Find where the given text appears and provide that cell's center as [x, y] coordinate. 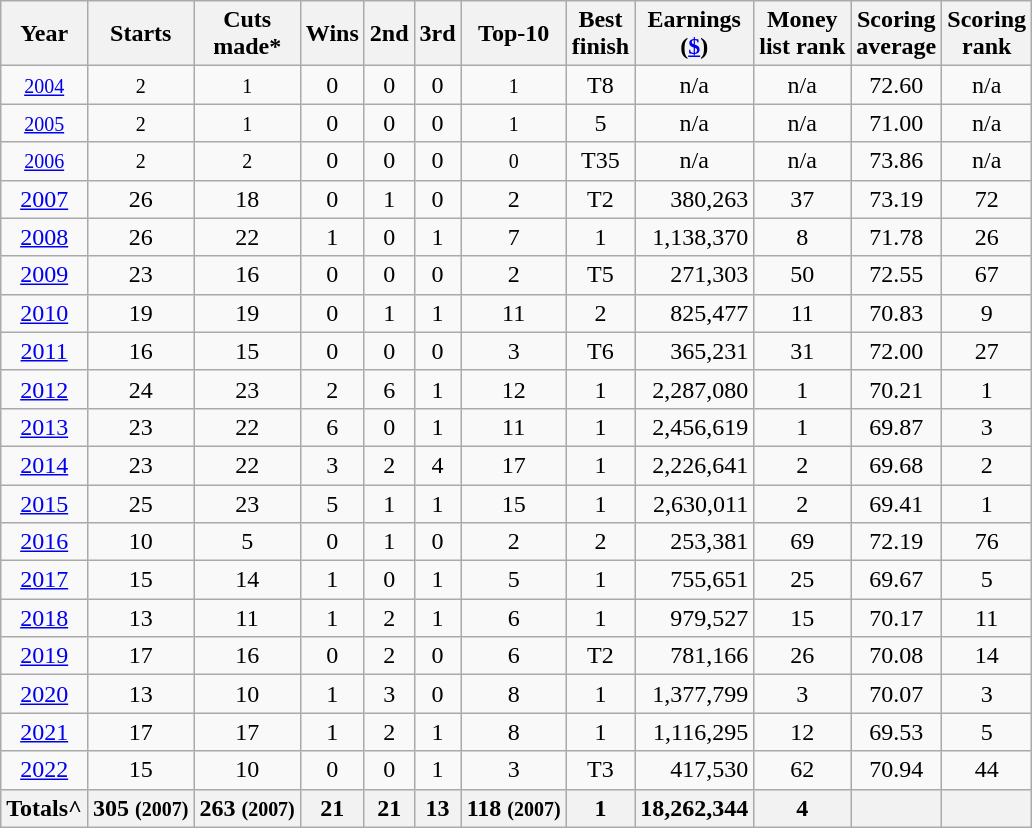
2,287,080 [694, 389]
305 (2007) [141, 808]
2019 [44, 656]
Year [44, 34]
18,262,344 [694, 808]
73.86 [896, 161]
118 (2007) [514, 808]
2011 [44, 351]
72 [987, 199]
37 [802, 199]
73.19 [896, 199]
2,226,641 [694, 465]
2,456,619 [694, 427]
755,651 [694, 580]
2016 [44, 542]
72.00 [896, 351]
7 [514, 237]
69.53 [896, 732]
27 [987, 351]
T8 [600, 85]
69 [802, 542]
2008 [44, 237]
Totals^ [44, 808]
76 [987, 542]
2022 [44, 770]
Cuts made* [247, 34]
Best finish [600, 34]
72.55 [896, 275]
Starts [141, 34]
417,530 [694, 770]
44 [987, 770]
70.83 [896, 313]
380,263 [694, 199]
1,116,295 [694, 732]
2018 [44, 618]
62 [802, 770]
Wins [332, 34]
71.00 [896, 123]
Earnings($) [694, 34]
70.17 [896, 618]
69.67 [896, 580]
67 [987, 275]
69.41 [896, 503]
2012 [44, 389]
72.60 [896, 85]
70.08 [896, 656]
Money list rank [802, 34]
2014 [44, 465]
2010 [44, 313]
2005 [44, 123]
825,477 [694, 313]
271,303 [694, 275]
3rd [438, 34]
69.87 [896, 427]
781,166 [694, 656]
263 (2007) [247, 808]
Scoring average [896, 34]
70.94 [896, 770]
70.21 [896, 389]
2013 [44, 427]
71.78 [896, 237]
253,381 [694, 542]
9 [987, 313]
365,231 [694, 351]
T5 [600, 275]
31 [802, 351]
2020 [44, 694]
T35 [600, 161]
50 [802, 275]
T3 [600, 770]
72.19 [896, 542]
T6 [600, 351]
70.07 [896, 694]
18 [247, 199]
Top-10 [514, 34]
Scoringrank [987, 34]
2015 [44, 503]
69.68 [896, 465]
2021 [44, 732]
1,138,370 [694, 237]
2009 [44, 275]
2nd [389, 34]
2017 [44, 580]
2004 [44, 85]
2006 [44, 161]
979,527 [694, 618]
2,630,011 [694, 503]
1,377,799 [694, 694]
24 [141, 389]
2007 [44, 199]
